Scan for the cell matching the given text and deliver its (X, Y) coordinate at center. 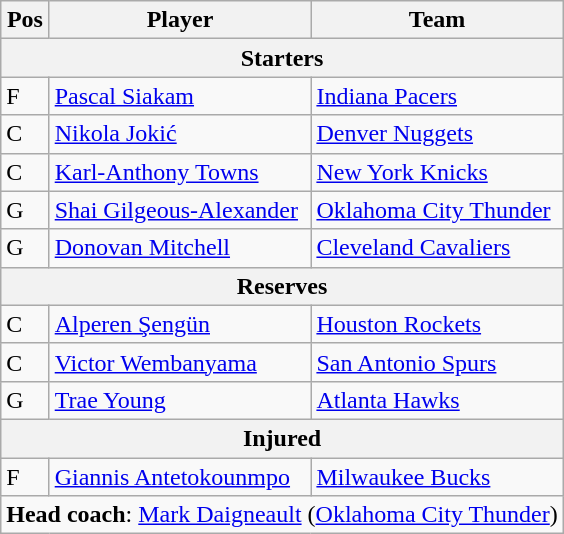
Player (180, 20)
Donovan Mitchell (180, 248)
Injured (282, 438)
Head coach: Mark Daigneault (Oklahoma City Thunder) (282, 515)
Team (437, 20)
Victor Wembanyama (180, 362)
Milwaukee Bucks (437, 477)
Oklahoma City Thunder (437, 210)
San Antonio Spurs (437, 362)
Cleveland Cavaliers (437, 248)
Shai Gilgeous-Alexander (180, 210)
Denver Nuggets (437, 134)
Atlanta Hawks (437, 400)
Trae Young (180, 400)
Indiana Pacers (437, 96)
New York Knicks (437, 172)
Pascal Siakam (180, 96)
Houston Rockets (437, 324)
Pos (25, 20)
Alperen Şengün (180, 324)
Giannis Antetokounmpo (180, 477)
Starters (282, 58)
Nikola Jokić (180, 134)
Karl-Anthony Towns (180, 172)
Reserves (282, 286)
